Scan for the cell matching the given text and deliver its [X, Y] coordinate at center. 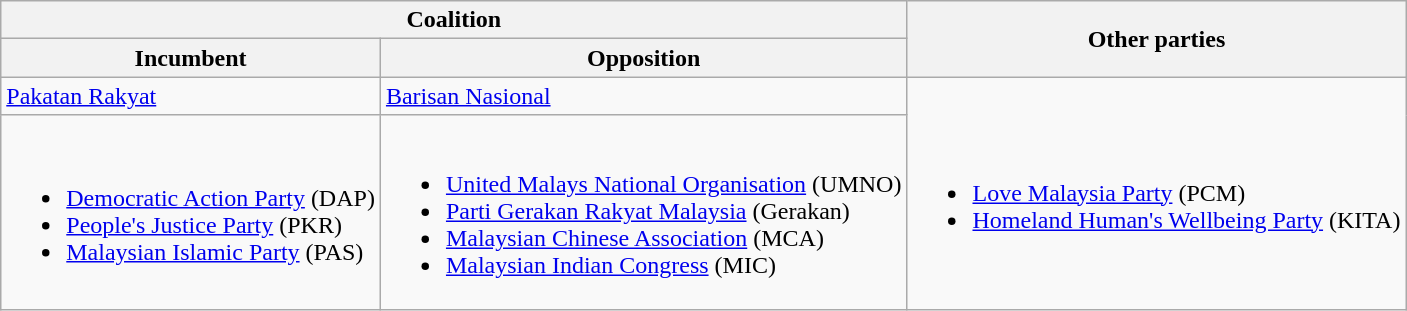
Opposition [644, 58]
Incumbent [191, 58]
Other parties [1156, 39]
Love Malaysia Party (PCM)Homeland Human's Wellbeing Party (KITA) [1156, 193]
Pakatan Rakyat [191, 96]
Coalition [454, 20]
Barisan Nasional [644, 96]
United Malays National Organisation (UMNO)Parti Gerakan Rakyat Malaysia (Gerakan) Malaysian Chinese Association (MCA) Malaysian Indian Congress (MIC) [644, 212]
Democratic Action Party (DAP) People's Justice Party (PKR) Malaysian Islamic Party (PAS) [191, 212]
